Output the (X, Y) coordinate of the center of the cell containing the given text.  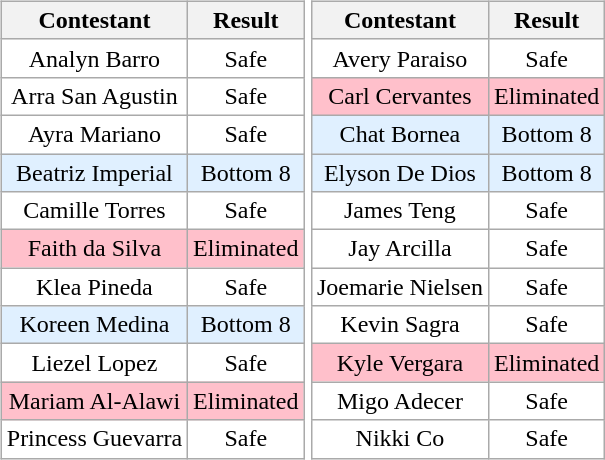
Arra San Agustin (94, 96)
Chat Bornea (400, 134)
Koreen Medina (94, 325)
Camille Torres (94, 211)
Analyn Barro (94, 58)
Joemarie Nielsen (400, 287)
Beatriz Imperial (94, 173)
Nikki Co (400, 439)
Carl Cervantes (400, 96)
Elyson De Dios (400, 173)
Ayra Mariano (94, 134)
Faith da Silva (94, 249)
Jay Arcilla (400, 249)
Liezel Lopez (94, 363)
Kevin Sagra (400, 325)
Klea Pineda (94, 287)
James Teng (400, 211)
Avery Paraiso (400, 58)
Princess Guevarra (94, 439)
Mariam Al-Alawi (94, 401)
Kyle Vergara (400, 363)
Migo Adecer (400, 401)
